Provide the [X, Y] coordinate of the cell's center where the given text is located.  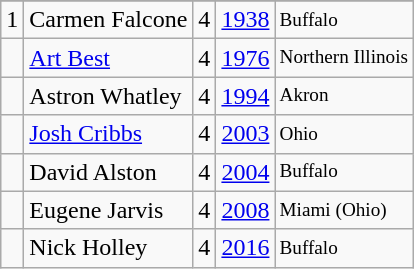
1994 [246, 96]
Akron [344, 96]
Art Best [108, 58]
1976 [246, 58]
Astron Whatley [108, 96]
1938 [246, 20]
2016 [246, 248]
Nick Holley [108, 248]
David Alston [108, 172]
Eugene Jarvis [108, 210]
2008 [246, 210]
2004 [246, 172]
1 [12, 20]
Northern Illinois [344, 58]
Miami (Ohio) [344, 210]
Ohio [344, 134]
Carmen Falcone [108, 20]
2003 [246, 134]
Josh Cribbs [108, 134]
